Extract the [X, Y] coordinate from the center of the cell holding the provided text.  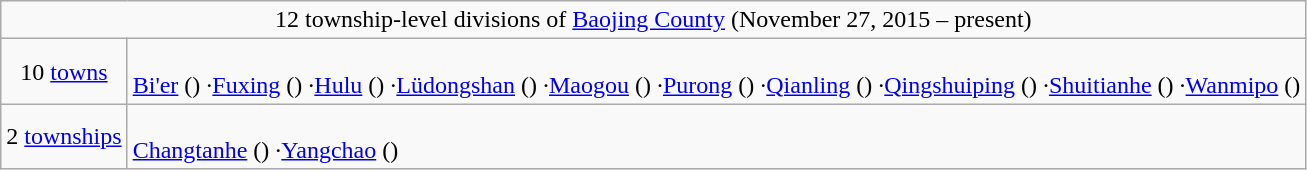
12 township-level divisions of Baojing County (November 27, 2015 – present) [654, 20]
Changtanhe () ·Yangchao () [716, 136]
10 towns [64, 72]
2 townships [64, 136]
Bi'er () ·Fuxing () ·Hulu () ·Lüdongshan () ·Maogou () ·Purong () ·Qianling () ·Qingshuiping () ·Shuitianhe () ·Wanmipo () [716, 72]
